Locate the cell with the specified text and output its (X, Y) center coordinate. 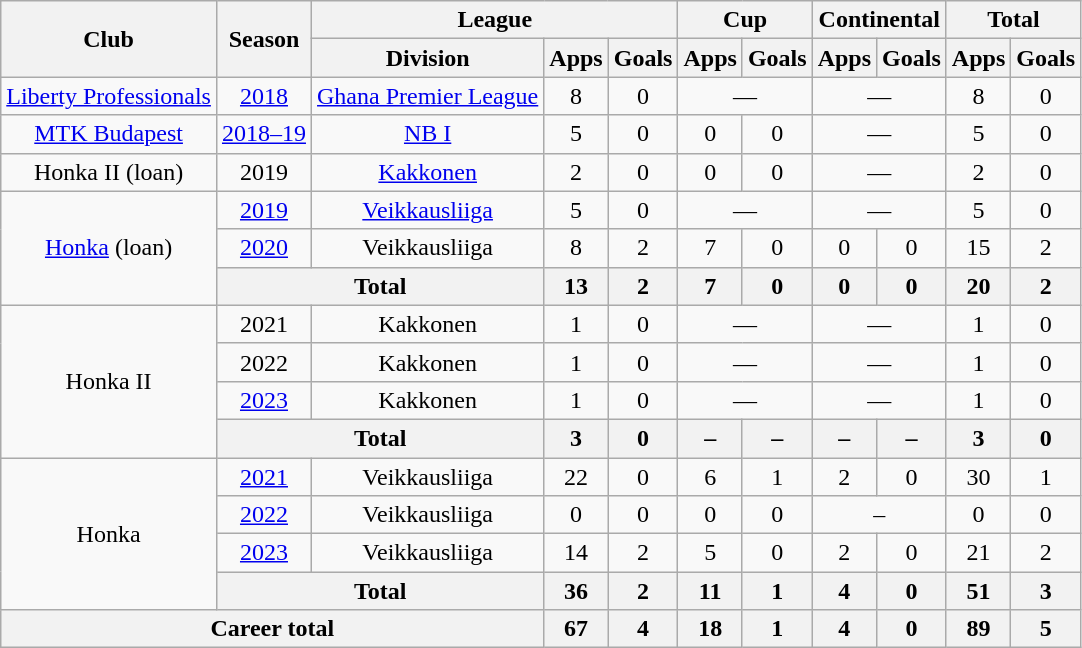
Ghana Premier League (428, 96)
Honka II (109, 381)
2018–19 (264, 134)
Honka (109, 534)
14 (576, 553)
13 (576, 286)
Season (264, 39)
Honka (loan) (109, 248)
Cup (745, 20)
Career total (272, 629)
MTK Budapest (109, 134)
51 (978, 591)
20 (978, 286)
League (495, 20)
Club (109, 39)
30 (978, 477)
Division (428, 58)
36 (576, 591)
15 (978, 248)
2020 (264, 248)
89 (978, 629)
6 (710, 477)
22 (576, 477)
18 (710, 629)
NB I (428, 134)
Continental (879, 20)
Liberty Professionals (109, 96)
Honka II (loan) (109, 172)
67 (576, 629)
2018 (264, 96)
21 (978, 553)
11 (710, 591)
